Locate the cell with the specified text and output its [X, Y] center coordinate. 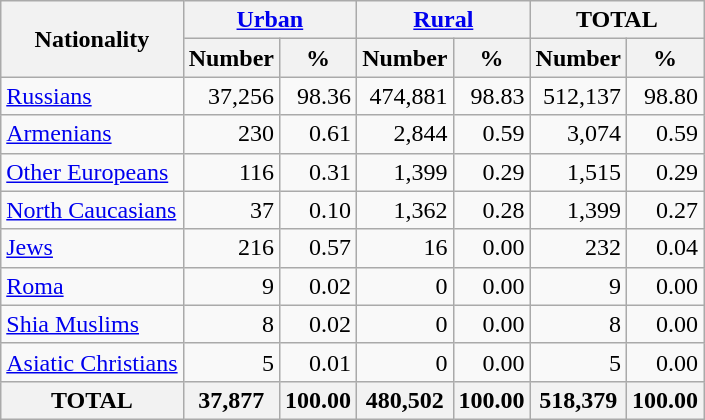
North Caucasians [92, 210]
Nationality [92, 39]
37,256 [231, 96]
Rural [444, 20]
1,362 [405, 210]
0.28 [492, 210]
0.31 [318, 172]
232 [578, 248]
Asiatic Christians [92, 362]
116 [231, 172]
Russians [92, 96]
0.61 [318, 134]
216 [231, 248]
480,502 [405, 400]
3,074 [578, 134]
474,881 [405, 96]
1,515 [578, 172]
0.27 [664, 210]
Urban [270, 20]
0.10 [318, 210]
98.36 [318, 96]
0.57 [318, 248]
518,379 [578, 400]
Armenians [92, 134]
98.83 [492, 96]
98.80 [664, 96]
0.04 [664, 248]
Roma [92, 286]
Shia Muslims [92, 324]
0.01 [318, 362]
2,844 [405, 134]
Jews [92, 248]
37,877 [231, 400]
16 [405, 248]
512,137 [578, 96]
Other Europeans [92, 172]
37 [231, 210]
230 [231, 134]
